Return the (x, y) coordinate for the center point of the cell that contains the specified text.  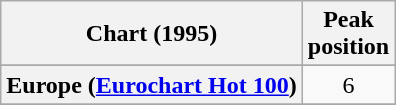
Chart (1995) (152, 34)
Peakposition (348, 34)
6 (348, 85)
Europe (Eurochart Hot 100) (152, 85)
